Provide the (x, y) coordinate of the cell's center where the given text is located.  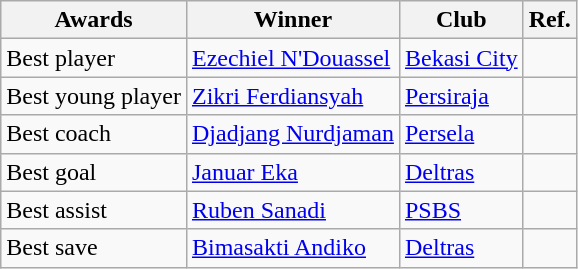
PSBS (461, 210)
Best goal (94, 172)
Ezechiel N'Douassel (292, 58)
Djadjang Nurdjaman (292, 134)
Ref. (550, 20)
Best young player (94, 96)
Best assist (94, 210)
Club (461, 20)
Winner (292, 20)
Ruben Sanadi (292, 210)
Persiraja (461, 96)
Persela (461, 134)
Bekasi City (461, 58)
Januar Eka (292, 172)
Zikri Ferdiansyah (292, 96)
Bimasakti Andiko (292, 248)
Awards (94, 20)
Best save (94, 248)
Best player (94, 58)
Best coach (94, 134)
